Locate the cell with the specified text and output its [X, Y] center coordinate. 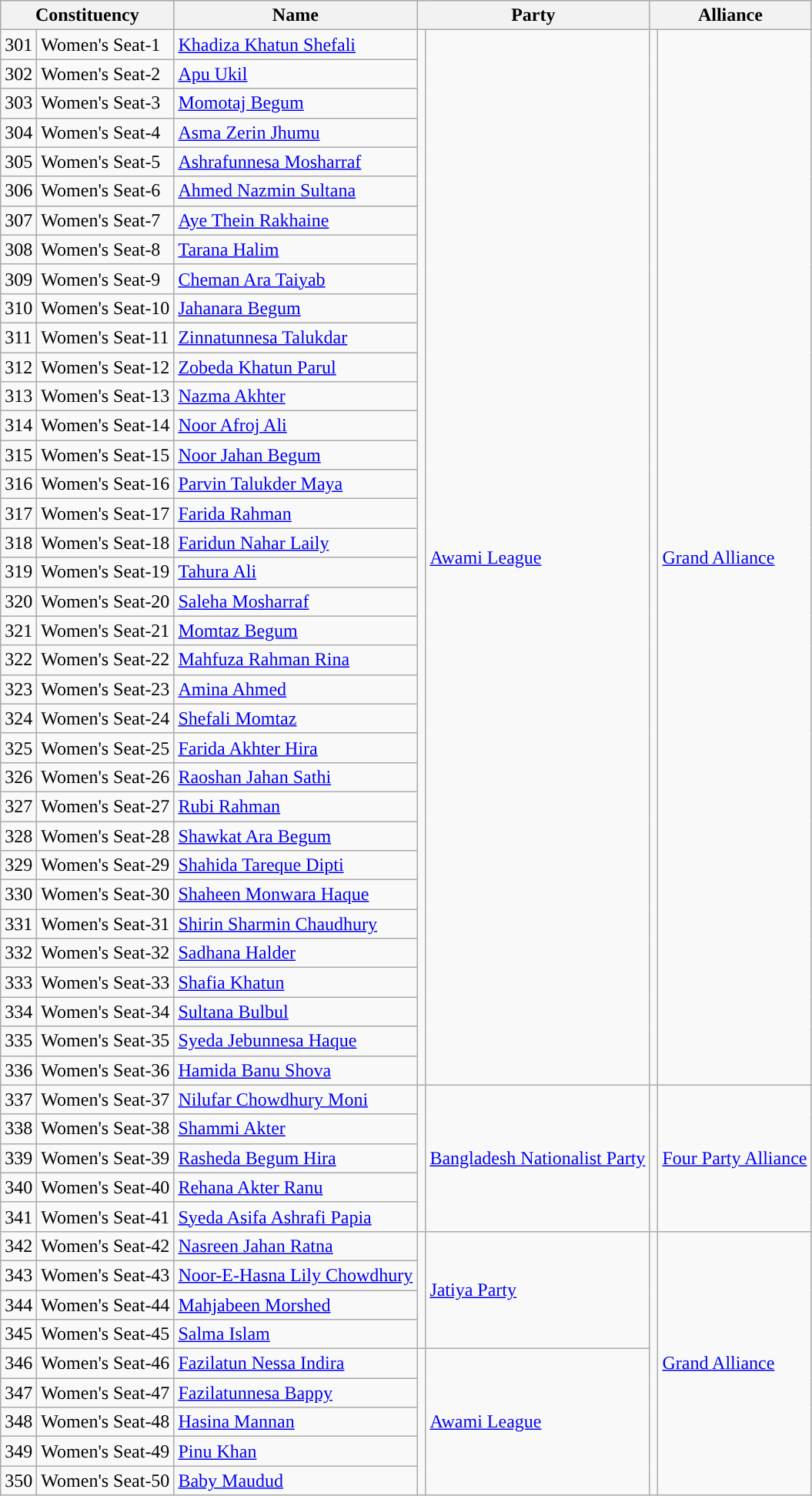
Women's Seat-2 [105, 74]
Shahida Tareque Dipti [296, 865]
Tarana Halim [296, 249]
Women's Seat-45 [105, 1334]
Fazilatunnesa Bappy [296, 1393]
Mahfuza Rahman Rina [296, 660]
Apu Ukil [296, 74]
331 [18, 924]
Hamida Banu Shova [296, 1070]
Women's Seat-49 [105, 1451]
Noor Jahan Begum [296, 455]
302 [18, 74]
Women's Seat-15 [105, 455]
307 [18, 220]
Women's Seat-8 [105, 249]
Women's Seat-29 [105, 865]
Women's Seat-4 [105, 132]
Women's Seat-25 [105, 748]
Women's Seat-37 [105, 1099]
345 [18, 1334]
Women's Seat-31 [105, 924]
Noor-E-Hasna Lily Chowdhury [296, 1275]
Syeda Asifa Ashrafi Papia [296, 1217]
320 [18, 601]
Women's Seat-40 [105, 1187]
313 [18, 397]
Raoshan Jahan Sathi [296, 777]
Women's Seat-22 [105, 660]
305 [18, 162]
Sadhana Halder [296, 953]
346 [18, 1364]
310 [18, 308]
Women's Seat-1 [105, 45]
Women's Seat-13 [105, 397]
339 [18, 1158]
306 [18, 191]
Ashrafunnesa Mosharraf [296, 162]
328 [18, 835]
Women's Seat-27 [105, 806]
321 [18, 631]
Parvin Talukder Maya [296, 484]
Name [296, 15]
Alliance [730, 15]
335 [18, 1041]
Women's Seat-35 [105, 1041]
Women's Seat-44 [105, 1305]
350 [18, 1481]
Farida Rahman [296, 514]
Women's Seat-24 [105, 718]
Shawkat Ara Begum [296, 835]
Women's Seat-16 [105, 484]
333 [18, 982]
338 [18, 1129]
Four Party Alliance [734, 1158]
Women's Seat-38 [105, 1129]
Women's Seat-14 [105, 426]
314 [18, 426]
Women's Seat-48 [105, 1422]
Women's Seat-10 [105, 308]
308 [18, 249]
Women's Seat-21 [105, 631]
325 [18, 748]
Rasheda Begum Hira [296, 1158]
Women's Seat-7 [105, 220]
Women's Seat-50 [105, 1481]
337 [18, 1099]
323 [18, 689]
Women's Seat-46 [105, 1364]
Syeda Jebunnesa Haque [296, 1041]
Women's Seat-47 [105, 1393]
318 [18, 543]
Women's Seat-43 [105, 1275]
Women's Seat-23 [105, 689]
Women's Seat-12 [105, 367]
317 [18, 514]
340 [18, 1187]
Jahanara Begum [296, 308]
Hasina Mannan [296, 1422]
Shafia Khatun [296, 982]
Women's Seat-3 [105, 103]
Women's Seat-17 [105, 514]
Women's Seat-19 [105, 572]
336 [18, 1070]
304 [18, 132]
348 [18, 1422]
Faridun Nahar Laily [296, 543]
Women's Seat-18 [105, 543]
Party [533, 15]
Momotaj Begum [296, 103]
Saleha Mosharraf [296, 601]
Women's Seat-42 [105, 1246]
Women's Seat-33 [105, 982]
Zinnatunnesa Talukdar [296, 337]
Fazilatun Nessa Indira [296, 1364]
Women's Seat-5 [105, 162]
Women's Seat-41 [105, 1217]
309 [18, 279]
Women's Seat-30 [105, 895]
344 [18, 1305]
322 [18, 660]
Women's Seat-32 [105, 953]
Farida Akhter Hira [296, 748]
327 [18, 806]
Noor Afroj Ali [296, 426]
Cheman Ara Taiyab [296, 279]
Women's Seat-9 [105, 279]
Women's Seat-6 [105, 191]
Amina Ahmed [296, 689]
Women's Seat-34 [105, 1012]
311 [18, 337]
330 [18, 895]
Ahmed Nazmin Sultana [296, 191]
Baby Maudud [296, 1481]
Bangladesh Nationalist Party [537, 1158]
Nazma Akhter [296, 397]
Women's Seat-39 [105, 1158]
Mahjabeen Morshed [296, 1305]
Sultana Bulbul [296, 1012]
341 [18, 1217]
Zobeda Khatun Parul [296, 367]
334 [18, 1012]
Women's Seat-20 [105, 601]
Aye Thein Rakhaine [296, 220]
Constituency [88, 15]
332 [18, 953]
324 [18, 718]
319 [18, 572]
Women's Seat-11 [105, 337]
Rubi Rahman [296, 806]
342 [18, 1246]
Women's Seat-28 [105, 835]
Khadiza Khatun Shefali [296, 45]
Shefali Momtaz [296, 718]
312 [18, 367]
Tahura Ali [296, 572]
316 [18, 484]
Nasreen Jahan Ratna [296, 1246]
349 [18, 1451]
Nilufar Chowdhury Moni [296, 1099]
Rehana Akter Ranu [296, 1187]
347 [18, 1393]
315 [18, 455]
326 [18, 777]
Salma Islam [296, 1334]
301 [18, 45]
343 [18, 1275]
Women's Seat-36 [105, 1070]
Jatiya Party [537, 1290]
303 [18, 103]
Shammi Akter [296, 1129]
Shirin Sharmin Chaudhury [296, 924]
Asma Zerin Jhumu [296, 132]
329 [18, 865]
Women's Seat-26 [105, 777]
Pinu Khan [296, 1451]
Shaheen Monwara Haque [296, 895]
Momtaz Begum [296, 631]
